Capture the cell that displays the provided text and extract its (X, Y) central coordinate. 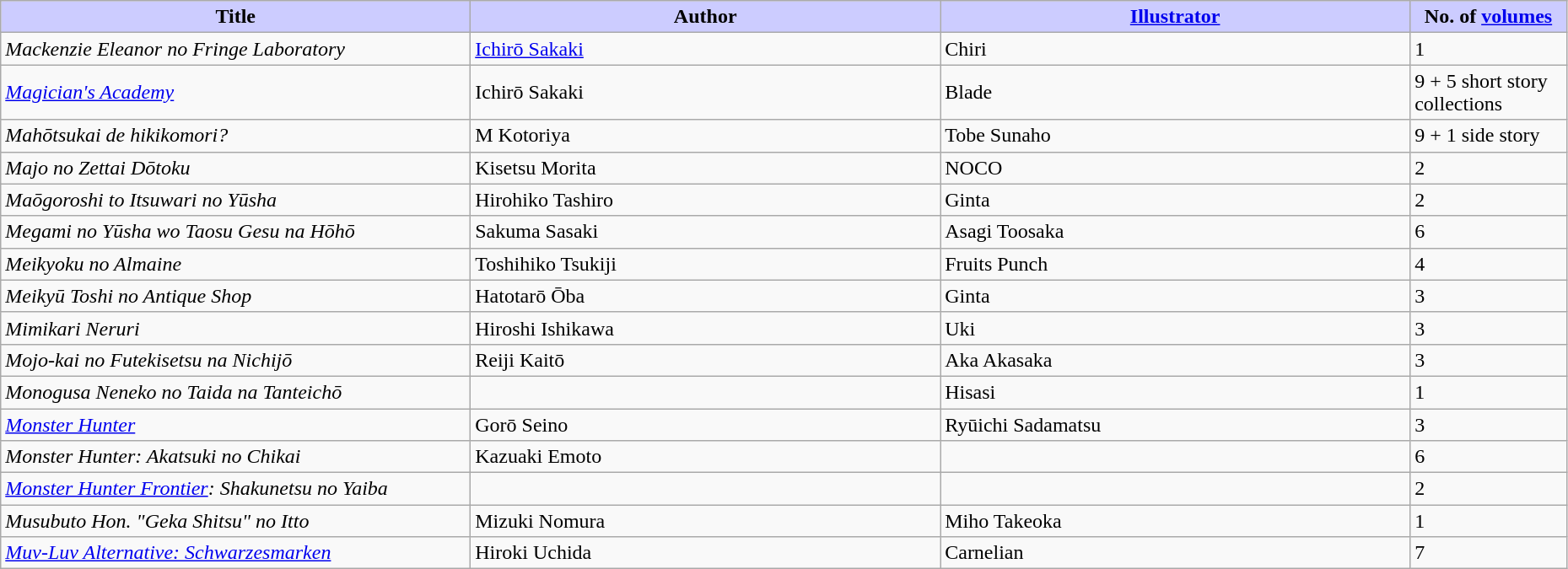
Majo no Zettai Dōtoku (236, 168)
Mahōtsukai de hikikomori? (236, 136)
Musubuto Hon. "Geka Shitsu" no Itto (236, 521)
7 (1489, 553)
NOCO (1176, 168)
Title (236, 17)
Monster Hunter (236, 424)
Reiji Kaitō (705, 360)
Megami no Yūsha wo Taosu Gesu na Hōhō (236, 232)
Uki (1176, 328)
Meikyoku no Almaine (236, 264)
Hiroki Uchida (705, 553)
Monster Hunter: Akatsuki no Chikai (236, 457)
Author (705, 17)
Meikyū Toshi no Antique Shop (236, 296)
Aka Akasaka (1176, 360)
Asagi Toosaka (1176, 232)
Toshihiko Tsukiji (705, 264)
Hirohiko Tashiro (705, 200)
Magician's Academy (236, 93)
Monogusa Neneko no Taida na Tanteichō (236, 392)
Mojo-kai no Futekisetsu na Nichijō (236, 360)
Monster Hunter Frontier: Shakunetsu no Yaiba (236, 489)
Fruits Punch (1176, 264)
Ryūichi Sadamatsu (1176, 424)
Hatotarō Ōba (705, 296)
Miho Takeoka (1176, 521)
Maōgoroshi to Itsuwari no Yūsha (236, 200)
M Kotoriya (705, 136)
Hisasi (1176, 392)
Mimikari Neruri (236, 328)
Muv-Luv Alternative: Schwarzesmarken (236, 553)
Gorō Seino (705, 424)
Tobe Sunaho (1176, 136)
Mackenzie Eleanor no Fringe Laboratory (236, 49)
Kazuaki Emoto (705, 457)
Illustrator (1176, 17)
4 (1489, 264)
Carnelian (1176, 553)
Sakuma Sasaki (705, 232)
9 + 1 side story (1489, 136)
Mizuki Nomura (705, 521)
Chiri (1176, 49)
Hiroshi Ishikawa (705, 328)
9 + 5 short story collections (1489, 93)
No. of volumes (1489, 17)
Blade (1176, 93)
Kisetsu Morita (705, 168)
